Extract the (X, Y) coordinate from the center of the cell holding the provided text.  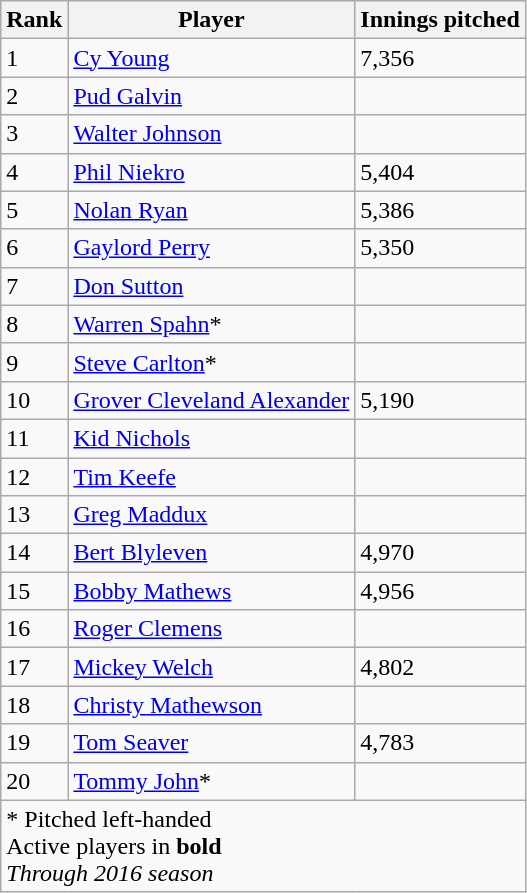
5,350 (440, 248)
Steve Carlton* (212, 362)
17 (34, 667)
Nolan Ryan (212, 210)
Cy Young (212, 58)
Pud Galvin (212, 96)
4,956 (440, 591)
Gaylord Perry (212, 248)
7,356 (440, 58)
Phil Niekro (212, 172)
Warren Spahn* (212, 324)
12 (34, 477)
11 (34, 438)
4 (34, 172)
Tom Seaver (212, 743)
9 (34, 362)
5,404 (440, 172)
4,970 (440, 553)
Mickey Welch (212, 667)
Roger Clemens (212, 629)
13 (34, 515)
14 (34, 553)
Greg Maddux (212, 515)
19 (34, 743)
8 (34, 324)
6 (34, 248)
20 (34, 781)
5 (34, 210)
Don Sutton (212, 286)
5,386 (440, 210)
4,802 (440, 667)
Grover Cleveland Alexander (212, 400)
Tommy John* (212, 781)
Christy Mathewson (212, 705)
Innings pitched (440, 20)
4,783 (440, 743)
5,190 (440, 400)
7 (34, 286)
1 (34, 58)
Kid Nichols (212, 438)
Walter Johnson (212, 134)
16 (34, 629)
2 (34, 96)
Bert Blyleven (212, 553)
3 (34, 134)
18 (34, 705)
Bobby Mathews (212, 591)
Player (212, 20)
10 (34, 400)
Tim Keefe (212, 477)
Rank (34, 20)
15 (34, 591)
* Pitched left-handedActive players in boldThrough 2016 season (264, 846)
